From the cell containing the given text, extract its center point as (X, Y) coordinate. 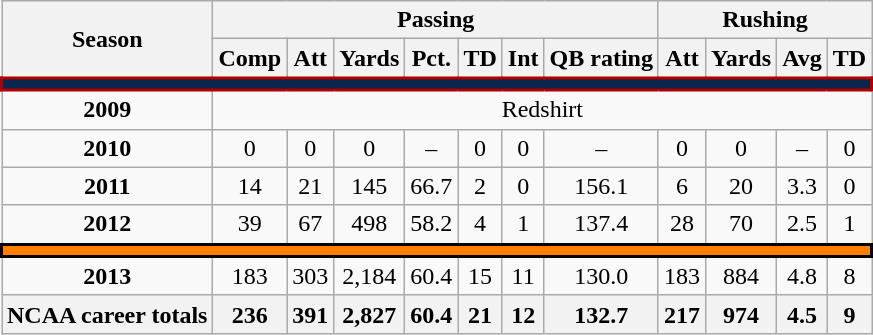
132.7 (601, 314)
67 (310, 224)
20 (742, 186)
Comp (250, 58)
2010 (108, 148)
391 (310, 314)
15 (480, 276)
NCAA career totals (108, 314)
974 (742, 314)
Passing (436, 20)
6 (682, 186)
2,827 (370, 314)
11 (523, 276)
236 (250, 314)
2009 (108, 110)
9 (849, 314)
303 (310, 276)
Rushing (764, 20)
Avg (802, 58)
58.2 (432, 224)
2012 (108, 224)
156.1 (601, 186)
145 (370, 186)
2011 (108, 186)
498 (370, 224)
884 (742, 276)
3.3 (802, 186)
Int (523, 58)
2013 (108, 276)
14 (250, 186)
217 (682, 314)
2.5 (802, 224)
28 (682, 224)
130.0 (601, 276)
4.5 (802, 314)
8 (849, 276)
QB rating (601, 58)
39 (250, 224)
137.4 (601, 224)
4.8 (802, 276)
70 (742, 224)
Redshirt (542, 110)
4 (480, 224)
12 (523, 314)
66.7 (432, 186)
2 (480, 186)
Pct. (432, 58)
2,184 (370, 276)
Season (108, 40)
